Locate the cell with the specified text and output its (x, y) center coordinate. 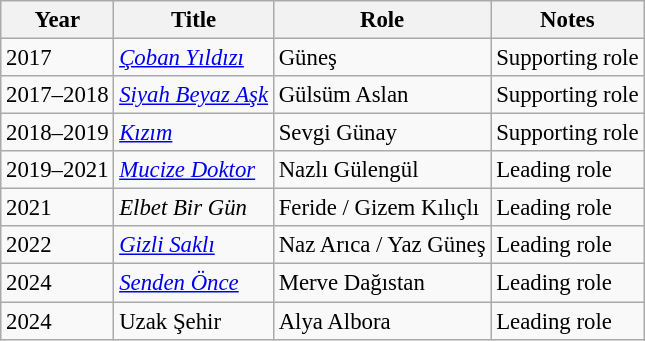
Kızım (194, 133)
Alya Albora (382, 321)
2017 (58, 58)
Year (58, 20)
2018–2019 (58, 133)
Elbet Bir Gün (194, 208)
Sevgi Günay (382, 133)
Role (382, 20)
Nazlı Gülengül (382, 170)
2019–2021 (58, 170)
Mucize Doktor (194, 170)
Senden Önce (194, 283)
Naz Arıca / Yaz Güneş (382, 245)
Siyah Beyaz Aşk (194, 95)
Title (194, 20)
2021 (58, 208)
Uzak Şehir (194, 321)
Feride / Gizem Kılıçlı (382, 208)
Güneş (382, 58)
2017–2018 (58, 95)
Gizli Saklı (194, 245)
Notes (568, 20)
Çoban Yıldızı (194, 58)
Merve Dağıstan (382, 283)
2022 (58, 245)
Gülsüm Aslan (382, 95)
